Return the (X, Y) coordinate for the center point of the cell that contains the specified text.  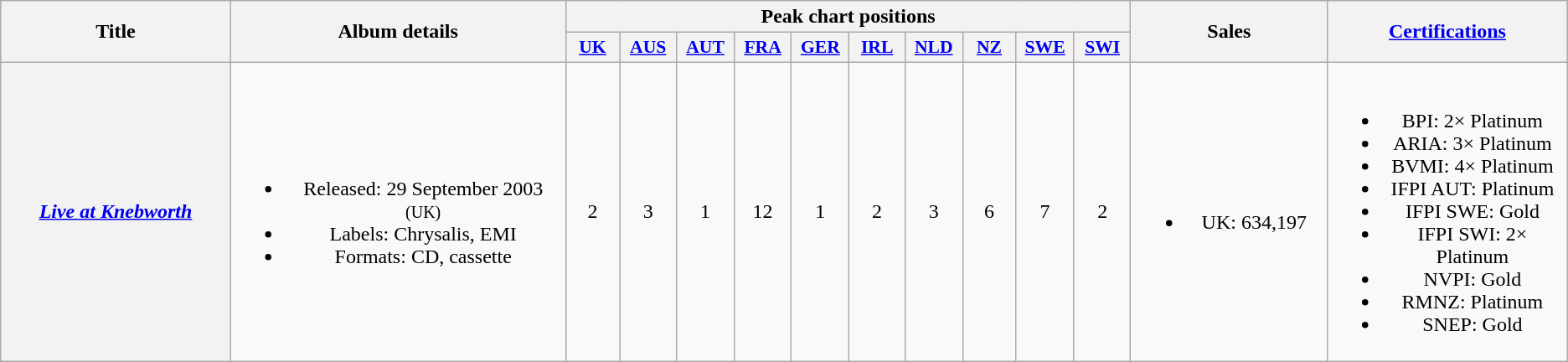
Album details (398, 32)
12 (762, 211)
UK: 634,197 (1230, 211)
6 (989, 211)
7 (1045, 211)
BPI: 2× PlatinumARIA: 3× PlatinumBVMI: 4× PlatinumIFPI AUT: PlatinumIFPI SWE: GoldIFPI SWI: 2× PlatinumNVPI: GoldRMNZ: PlatinumSNEP: Gold (1447, 211)
Sales (1230, 32)
Certifications (1447, 32)
FRA (762, 48)
NZ (989, 48)
Live at Knebworth (116, 211)
Title (116, 32)
IRL (877, 48)
Peak chart positions (848, 17)
AUT (705, 48)
NLD (933, 48)
GER (821, 48)
AUS (648, 48)
Released: 29 September 2003 (UK)Labels: Chrysalis, EMIFormats: CD, cassette (398, 211)
SWI (1102, 48)
SWE (1045, 48)
UK (593, 48)
